Identify which cell holds the provided text, then report its (x, y) central coordinate. 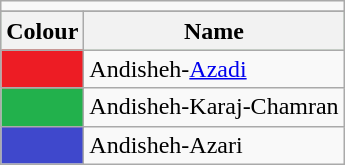
Andisheh-Karaj-Chamran (214, 107)
Name (214, 31)
Andisheh-Azadi (214, 69)
Colour (42, 31)
Andisheh-Azari (214, 145)
